Return [X, Y] of the center of cell containing provided text 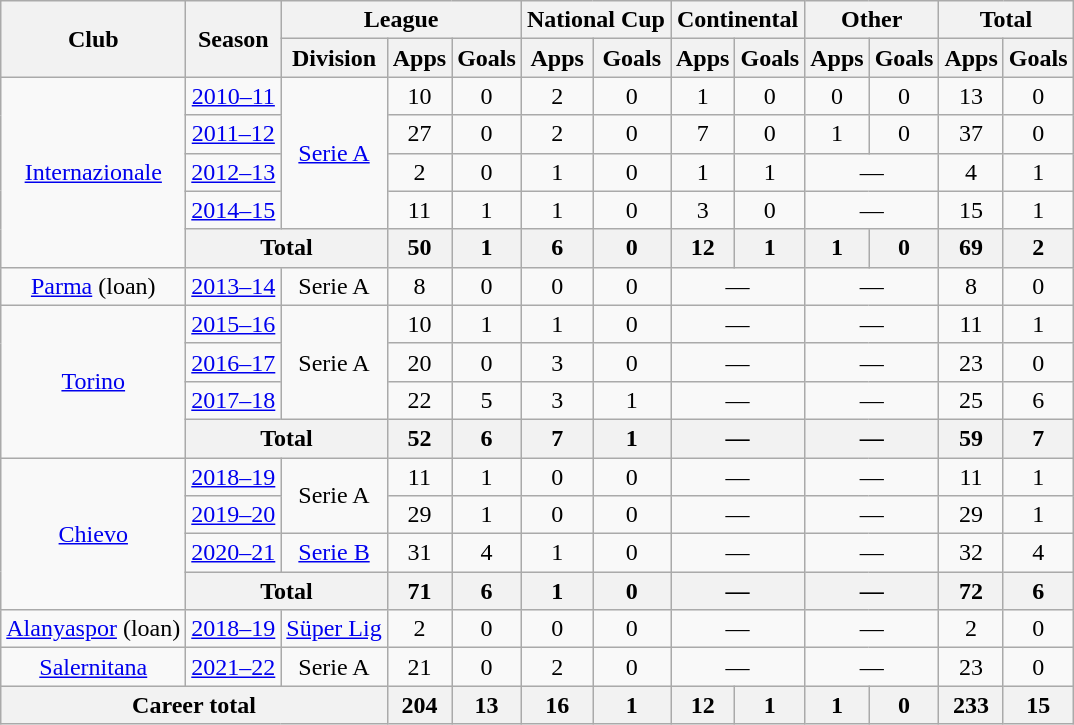
2010–11 [234, 96]
Division [334, 58]
2020–21 [234, 553]
50 [419, 248]
2017–18 [234, 400]
2012–13 [234, 172]
233 [971, 705]
Süper Lig [334, 629]
Season [234, 39]
22 [419, 400]
52 [419, 438]
Club [94, 39]
27 [419, 134]
Continental [737, 20]
37 [971, 134]
Salernitana [94, 667]
25 [971, 400]
Parma (loan) [94, 286]
69 [971, 248]
32 [971, 553]
31 [419, 553]
2013–14 [234, 286]
League [402, 20]
20 [419, 362]
National Cup [596, 20]
71 [419, 591]
Torino [94, 381]
5 [487, 400]
21 [419, 667]
2014–15 [234, 210]
16 [557, 705]
59 [971, 438]
Serie B [334, 553]
Internazionale [94, 172]
2011–12 [234, 134]
204 [419, 705]
2021–22 [234, 667]
Career total [194, 705]
2019–20 [234, 515]
72 [971, 591]
Other [872, 20]
2015–16 [234, 324]
Chievo [94, 534]
2016–17 [234, 362]
Alanyaspor (loan) [94, 629]
